Provide the (X, Y) coordinate of the cell's center where the given text is located.  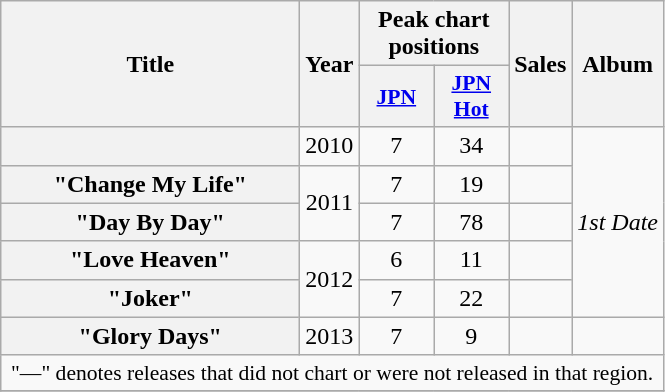
2010 (330, 146)
1st Date (618, 222)
"Glory Days" (150, 336)
22 (472, 298)
"Love Heaven" (150, 260)
34 (472, 146)
Sales (540, 64)
Title (150, 64)
6 (396, 260)
2013 (330, 336)
"—" denotes releases that did not chart or were not released in that region. (332, 373)
JPNHot (472, 96)
78 (472, 222)
"Joker" (150, 298)
2011 (330, 203)
11 (472, 260)
JPN (396, 96)
Album (618, 64)
9 (472, 336)
Peak chart positions (434, 34)
19 (472, 184)
"Day By Day" (150, 222)
Year (330, 64)
2012 (330, 279)
"Change My Life" (150, 184)
